Extract the (x, y) coordinate from the center of the cell holding the provided text.  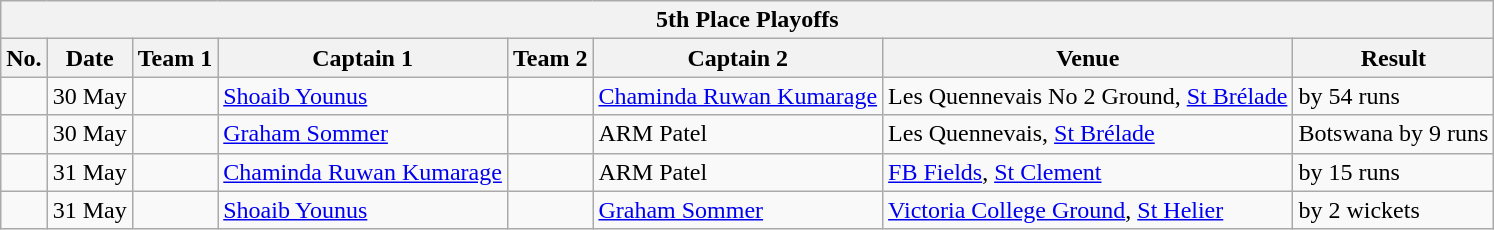
No. (24, 58)
Les Quennevais No 2 Ground, St Brélade (1088, 96)
Captain 1 (363, 58)
Les Quennevais, St Brélade (1088, 134)
by 15 runs (1394, 172)
by 2 wickets (1394, 210)
Venue (1088, 58)
Botswana by 9 runs (1394, 134)
by 54 runs (1394, 96)
Date (90, 58)
FB Fields, St Clement (1088, 172)
Result (1394, 58)
Captain 2 (738, 58)
Team 1 (175, 58)
5th Place Playoffs (748, 20)
Team 2 (550, 58)
Victoria College Ground, St Helier (1088, 210)
